Capture the cell that displays the provided text and extract its (X, Y) central coordinate. 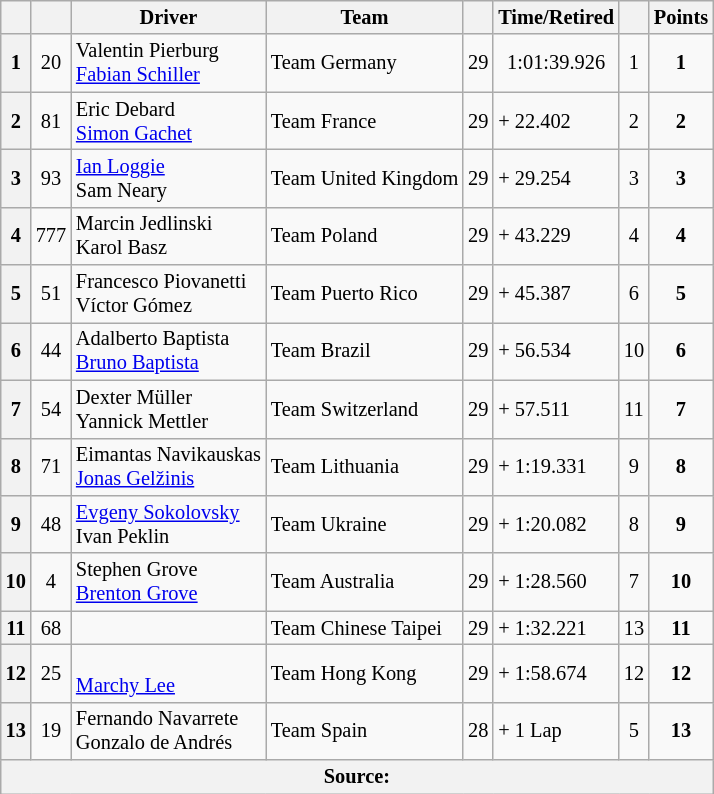
Ian LoggieSam Neary (168, 178)
71 (51, 467)
Team Lithuania (364, 467)
+ 1:32.221 (556, 628)
Valentin PierburgFabian Schiller (168, 63)
51 (51, 294)
25 (51, 673)
68 (51, 628)
93 (51, 178)
Team (364, 17)
Points (681, 17)
Team United Kingdom (364, 178)
Team Spain (364, 731)
19 (51, 731)
Time/Retired (556, 17)
Team Poland (364, 236)
777 (51, 236)
Dexter MüllerYannick Mettler (168, 409)
+ 45.387 (556, 294)
48 (51, 524)
20 (51, 63)
Francesco PiovanettiVíctor Gómez (168, 294)
Team Australia (364, 582)
+ 22.402 (556, 121)
Fernando NavarreteGonzalo de Andrés (168, 731)
Stephen GroveBrenton Grove (168, 582)
Team Switzerland (364, 409)
Team Hong Kong (364, 673)
Source: (357, 777)
Adalberto BaptistaBruno Baptista (168, 351)
Marcin JedlinskiKarol Basz (168, 236)
+ 56.534 (556, 351)
Team Brazil (364, 351)
+ 1:28.560 (556, 582)
+ 1:19.331 (556, 467)
+ 29.254 (556, 178)
28 (478, 731)
Eric DebardSimon Gachet (168, 121)
Team France (364, 121)
44 (51, 351)
+ 1:20.082 (556, 524)
+ 57.511 (556, 409)
54 (51, 409)
Team Germany (364, 63)
Driver (168, 17)
Team Chinese Taipei (364, 628)
Team Puerto Rico (364, 294)
+ 43.229 (556, 236)
+ 1:58.674 (556, 673)
1:01:39.926 (556, 63)
81 (51, 121)
Marchy Lee (168, 673)
Team Ukraine (364, 524)
Eimantas NavikauskasJonas Gelžinis (168, 467)
Evgeny SokolovskyIvan Peklin (168, 524)
+ 1 Lap (556, 731)
